Return the [X, Y] coordinate for the center point of the cell that contains the specified text.  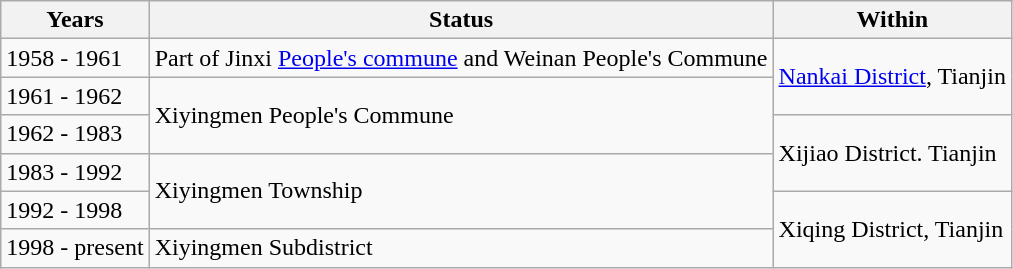
1962 - 1983 [75, 134]
1983 - 1992 [75, 172]
Xijiao District. Tianjin [892, 153]
Part of Jinxi People's commune and Weinan People's Commune [461, 58]
Xiqing District, Tianjin [892, 229]
Years [75, 20]
Xiyingmen People's Commune [461, 115]
Within [892, 20]
1961 - 1962 [75, 96]
Status [461, 20]
Xiyingmen Subdistrict [461, 248]
Nankai District, Tianjin [892, 77]
1998 - present [75, 248]
Xiyingmen Township [461, 191]
1992 - 1998 [75, 210]
1958 - 1961 [75, 58]
